Search for the cell housing the specified text and yield its [X, Y] center coordinate. 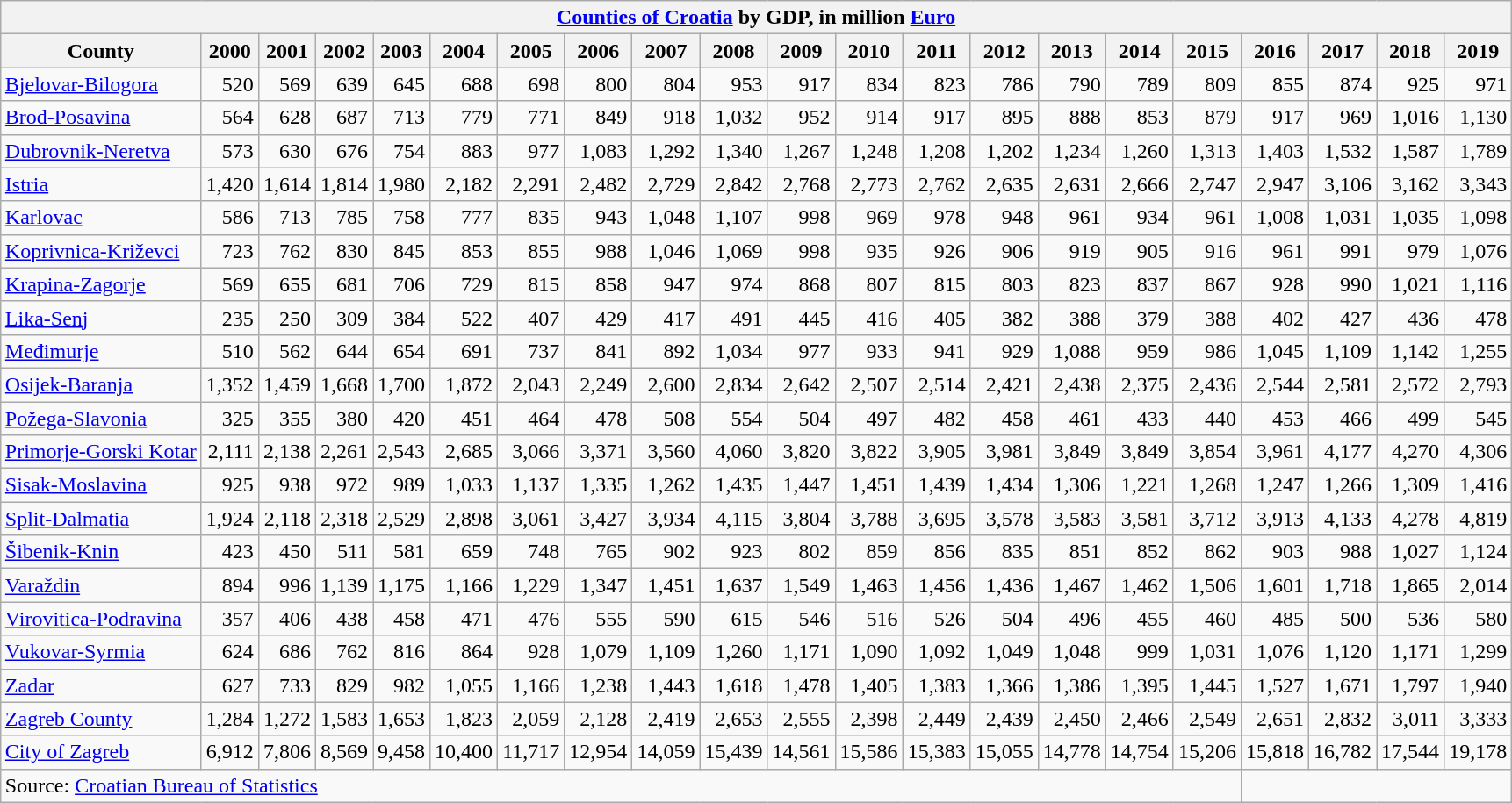
Source: Croatian Bureau of Statistics [620, 785]
1,049 [1004, 652]
1,046 [666, 251]
615 [734, 619]
1,924 [230, 519]
926 [936, 251]
676 [344, 151]
508 [666, 419]
3,333 [1479, 719]
888 [1071, 118]
1,865 [1410, 585]
19,178 [1479, 752]
471 [464, 619]
1,229 [531, 585]
Krapina-Zagorje [100, 284]
974 [734, 284]
2007 [666, 51]
500 [1343, 619]
2,947 [1275, 184]
1,116 [1479, 284]
1,313 [1206, 151]
654 [402, 351]
1,614 [286, 184]
4,306 [1479, 452]
536 [1410, 619]
235 [230, 318]
698 [531, 84]
2005 [531, 51]
520 [230, 84]
686 [286, 652]
941 [936, 351]
807 [869, 284]
929 [1004, 351]
1,266 [1343, 485]
2,729 [666, 184]
417 [666, 318]
3,578 [1004, 519]
546 [801, 619]
City of Zagreb [100, 752]
1,420 [230, 184]
777 [464, 218]
1,130 [1479, 118]
2,128 [599, 719]
2006 [599, 51]
2001 [286, 51]
1,549 [801, 585]
2,842 [734, 184]
2,635 [1004, 184]
416 [869, 318]
1,035 [1410, 218]
785 [344, 218]
830 [344, 251]
2,421 [1004, 384]
2,466 [1140, 719]
851 [1071, 552]
14,778 [1071, 752]
250 [286, 318]
706 [402, 284]
2,832 [1343, 719]
Zagreb County [100, 719]
978 [936, 218]
991 [1343, 251]
1,403 [1275, 151]
Primorje-Gorski Kotar [100, 452]
485 [1275, 619]
2,419 [666, 719]
3,804 [801, 519]
841 [599, 351]
859 [869, 552]
1,055 [464, 685]
1,434 [1004, 485]
1,202 [1004, 151]
2000 [230, 51]
Međimurje [100, 351]
451 [464, 419]
382 [1004, 318]
1,700 [402, 384]
1,137 [531, 485]
450 [286, 552]
384 [402, 318]
380 [344, 419]
1,587 [1410, 151]
Vukovar-Syrmia [100, 652]
2,768 [801, 184]
1,309 [1410, 485]
1,463 [869, 585]
996 [286, 585]
Virovitica-Podravina [100, 619]
1,435 [734, 485]
545 [1479, 419]
1,352 [230, 384]
862 [1206, 552]
1,459 [286, 384]
809 [1206, 84]
1,021 [1410, 284]
864 [464, 652]
573 [230, 151]
2,793 [1479, 384]
2,747 [1206, 184]
1,340 [734, 151]
2,436 [1206, 384]
4,115 [734, 519]
Šibenik-Knin [100, 552]
681 [344, 284]
580 [1479, 619]
2018 [1410, 51]
14,754 [1140, 752]
453 [1275, 419]
406 [286, 619]
849 [599, 118]
906 [1004, 251]
14,059 [666, 752]
1,789 [1479, 151]
3,061 [531, 519]
948 [1004, 218]
15,383 [936, 752]
16,782 [1343, 752]
1,416 [1479, 485]
3,822 [869, 452]
868 [801, 284]
2,450 [1071, 719]
1,139 [344, 585]
511 [344, 552]
816 [402, 652]
3,066 [531, 452]
1,797 [1410, 685]
1,032 [734, 118]
952 [801, 118]
Sisak-Moslavina [100, 485]
420 [402, 419]
2,631 [1071, 184]
11,717 [531, 752]
2014 [1140, 51]
999 [1140, 652]
879 [1206, 118]
2,439 [1004, 719]
2013 [1071, 51]
691 [464, 351]
2,642 [801, 384]
3,162 [1410, 184]
737 [531, 351]
883 [464, 151]
Koprivnica-Križevci [100, 251]
526 [936, 619]
1,069 [734, 251]
429 [599, 318]
325 [230, 419]
1,439 [936, 485]
2011 [936, 51]
510 [230, 351]
902 [666, 552]
1,653 [402, 719]
867 [1206, 284]
County [100, 51]
624 [230, 652]
800 [599, 84]
2,375 [1140, 384]
802 [801, 552]
1,671 [1343, 685]
4,278 [1410, 519]
1,079 [599, 652]
438 [344, 619]
355 [286, 419]
3,583 [1071, 519]
2004 [464, 51]
2003 [402, 51]
1,255 [1479, 351]
1,823 [464, 719]
729 [464, 284]
427 [1343, 318]
15,055 [1004, 752]
2016 [1275, 51]
1,292 [666, 151]
15,439 [734, 752]
933 [869, 351]
4,060 [734, 452]
309 [344, 318]
2002 [344, 51]
1,637 [734, 585]
1,247 [1275, 485]
1,033 [464, 485]
1,980 [402, 184]
1,940 [1479, 685]
1,462 [1140, 585]
765 [599, 552]
1,124 [1479, 552]
1,383 [936, 685]
786 [1004, 84]
3,961 [1275, 452]
1,208 [936, 151]
2,773 [869, 184]
845 [402, 251]
564 [230, 118]
554 [734, 419]
1,456 [936, 585]
3,106 [1343, 184]
2,261 [344, 452]
1,395 [1140, 685]
1,262 [666, 485]
17,544 [1410, 752]
1,175 [402, 585]
856 [936, 552]
989 [402, 485]
482 [936, 419]
440 [1206, 419]
3,371 [599, 452]
1,668 [344, 384]
1,083 [599, 151]
2,581 [1343, 384]
6,912 [230, 752]
1,027 [1410, 552]
1,142 [1410, 351]
2,834 [734, 384]
2,111 [230, 452]
1,299 [1479, 652]
1,814 [344, 184]
466 [1343, 419]
733 [286, 685]
916 [1206, 251]
688 [464, 84]
1,347 [599, 585]
2,438 [1071, 384]
771 [531, 118]
1,248 [869, 151]
2015 [1206, 51]
12,954 [599, 752]
Lika-Senj [100, 318]
645 [402, 84]
1,238 [599, 685]
Zadar [100, 685]
758 [402, 218]
804 [666, 84]
1,045 [1275, 351]
627 [230, 685]
2,762 [936, 184]
1,098 [1479, 218]
2,549 [1206, 719]
405 [936, 318]
644 [344, 351]
1,034 [734, 351]
790 [1071, 84]
15,206 [1206, 752]
852 [1140, 552]
3,820 [801, 452]
972 [344, 485]
918 [666, 118]
1,872 [464, 384]
2,898 [464, 519]
687 [344, 118]
1,268 [1206, 485]
1,008 [1275, 218]
3,905 [936, 452]
10,400 [464, 752]
3,788 [869, 519]
919 [1071, 251]
803 [1004, 284]
1,088 [1071, 351]
Bjelovar-Bilogora [100, 84]
Varaždin [100, 585]
Split-Dalmatia [100, 519]
659 [464, 552]
2,543 [402, 452]
1,532 [1343, 151]
943 [599, 218]
1,092 [936, 652]
1,447 [801, 485]
516 [869, 619]
3,560 [666, 452]
986 [1206, 351]
Brod-Posavina [100, 118]
496 [1071, 619]
2,138 [286, 452]
914 [869, 118]
1,467 [1071, 585]
789 [1140, 84]
2012 [1004, 51]
9,458 [402, 752]
4,270 [1410, 452]
1,366 [1004, 685]
3,854 [1206, 452]
2,572 [1410, 384]
461 [1071, 419]
Counties of Croatia by GDP, in million Euro [755, 18]
1,107 [734, 218]
2,291 [531, 184]
1,478 [801, 685]
Požega-Slavonia [100, 419]
2,514 [936, 384]
1,386 [1071, 685]
748 [531, 552]
3,913 [1275, 519]
953 [734, 84]
581 [402, 552]
2,182 [464, 184]
1,601 [1275, 585]
723 [230, 251]
2,014 [1479, 585]
455 [1140, 619]
1,335 [599, 485]
423 [230, 552]
938 [286, 485]
834 [869, 84]
2009 [801, 51]
Karlovac [100, 218]
2,118 [286, 519]
1,405 [869, 685]
499 [1410, 419]
959 [1140, 351]
895 [1004, 118]
2,507 [869, 384]
555 [599, 619]
1,583 [344, 719]
905 [1140, 251]
1,090 [869, 652]
1,718 [1343, 585]
1,120 [1343, 652]
894 [230, 585]
1,306 [1071, 485]
2,449 [936, 719]
754 [402, 151]
971 [1479, 84]
4,133 [1343, 519]
Osijek-Baranja [100, 384]
497 [869, 419]
3,581 [1140, 519]
4,819 [1479, 519]
2019 [1479, 51]
2017 [1343, 51]
2,555 [801, 719]
2,482 [599, 184]
1,618 [734, 685]
874 [1343, 84]
1,267 [801, 151]
1,284 [230, 719]
779 [464, 118]
903 [1275, 552]
3,712 [1206, 519]
982 [402, 685]
829 [344, 685]
934 [1140, 218]
2,398 [869, 719]
628 [286, 118]
1,445 [1206, 685]
3,981 [1004, 452]
2010 [869, 51]
379 [1140, 318]
639 [344, 84]
464 [531, 419]
858 [599, 284]
990 [1343, 284]
2,651 [1275, 719]
3,934 [666, 519]
3,343 [1479, 184]
1,527 [1275, 685]
3,695 [936, 519]
357 [230, 619]
4,177 [1343, 452]
655 [286, 284]
3,011 [1410, 719]
935 [869, 251]
923 [734, 552]
1,016 [1410, 118]
2,249 [599, 384]
2008 [734, 51]
8,569 [344, 752]
2,529 [402, 519]
Istria [100, 184]
460 [1206, 619]
2,318 [344, 519]
15,818 [1275, 752]
979 [1410, 251]
476 [531, 619]
2,059 [531, 719]
402 [1275, 318]
15,586 [869, 752]
Dubrovnik-Neretva [100, 151]
586 [230, 218]
2,600 [666, 384]
2,544 [1275, 384]
1,506 [1206, 585]
2,685 [464, 452]
7,806 [286, 752]
436 [1410, 318]
14,561 [801, 752]
1,436 [1004, 585]
491 [734, 318]
2,043 [531, 384]
630 [286, 151]
522 [464, 318]
1,443 [666, 685]
445 [801, 318]
892 [666, 351]
1,272 [286, 719]
3,427 [599, 519]
2,666 [1140, 184]
2,653 [734, 719]
837 [1140, 284]
590 [666, 619]
562 [286, 351]
1,221 [1140, 485]
947 [666, 284]
1,234 [1071, 151]
433 [1140, 419]
407 [531, 318]
